Return the [x, y] coordinate for the center point of the cell that contains the specified text.  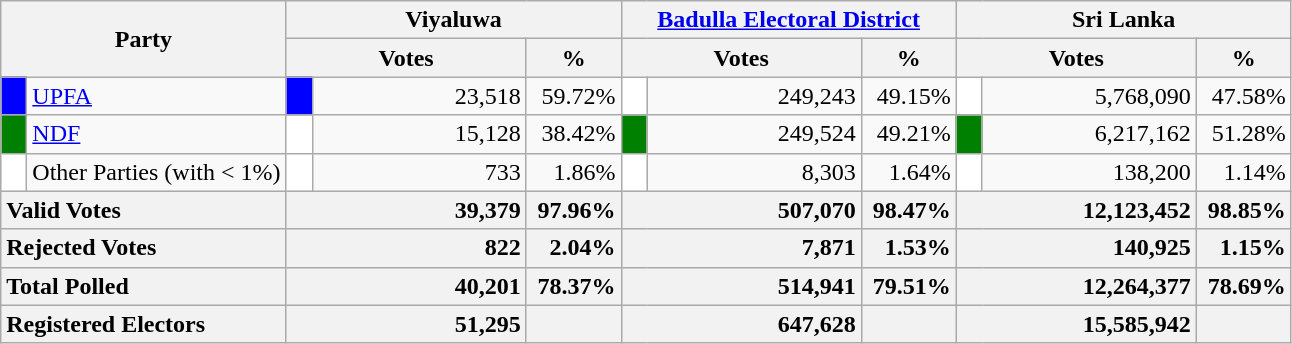
12,264,377 [1076, 286]
Other Parties (with < 1%) [156, 172]
Sri Lanka [1124, 20]
98.47% [908, 210]
6,217,162 [1089, 134]
5,768,090 [1089, 96]
49.15% [908, 96]
51,295 [406, 324]
NDF [156, 134]
249,524 [754, 134]
39,379 [406, 210]
Party [144, 39]
Rejected Votes [144, 248]
40,201 [406, 286]
97.96% [574, 210]
8,303 [754, 172]
Badulla Electoral District [788, 20]
23,518 [419, 96]
51.28% [1244, 134]
514,941 [741, 286]
78.69% [1244, 286]
79.51% [908, 286]
1.14% [1244, 172]
140,925 [1076, 248]
249,243 [754, 96]
1.15% [1244, 248]
12,123,452 [1076, 210]
Viyaluwa [454, 20]
49.21% [908, 134]
Total Polled [144, 286]
1.53% [908, 248]
507,070 [741, 210]
47.58% [1244, 96]
78.37% [574, 286]
Valid Votes [144, 210]
38.42% [574, 134]
98.85% [1244, 210]
138,200 [1089, 172]
1.64% [908, 172]
822 [406, 248]
15,128 [419, 134]
Registered Electors [144, 324]
59.72% [574, 96]
647,628 [741, 324]
733 [419, 172]
1.86% [574, 172]
2.04% [574, 248]
7,871 [741, 248]
UPFA [156, 96]
15,585,942 [1076, 324]
